Search for the cell housing the specified text and yield its (X, Y) center coordinate. 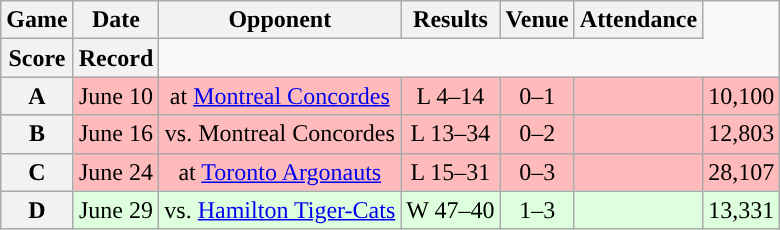
13,331 (742, 210)
June 16 (116, 134)
D (37, 210)
C (37, 172)
Game (37, 20)
0–1 (537, 96)
Attendance (638, 20)
June 24 (116, 172)
1–3 (537, 210)
L 4–14 (450, 96)
Results (450, 20)
vs. Montreal Concordes (280, 134)
vs. Hamilton Tiger-Cats (280, 210)
at Montreal Concordes (280, 96)
W 47–40 (450, 210)
0–3 (537, 172)
Opponent (280, 20)
June 29 (116, 210)
B (37, 134)
Venue (537, 20)
12,803 (742, 134)
June 10 (116, 96)
0–2 (537, 134)
Score (37, 58)
28,107 (742, 172)
L 15–31 (450, 172)
Record (116, 58)
Date (116, 20)
at Toronto Argonauts (280, 172)
L 13–34 (450, 134)
10,100 (742, 96)
A (37, 96)
